Output the [X, Y] coordinate of the center of the cell containing the given text.  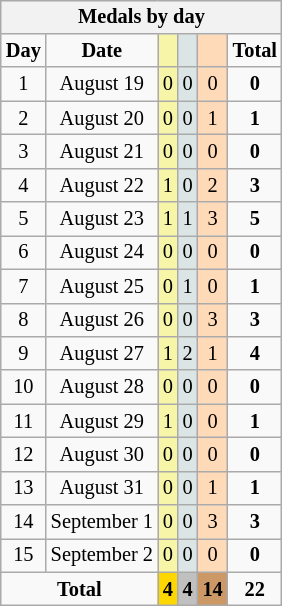
August 25 [102, 286]
August 31 [102, 488]
Date [102, 51]
August 22 [102, 185]
August 29 [102, 421]
9 [24, 354]
August 26 [102, 320]
8 [24, 320]
August 27 [102, 354]
15 [24, 556]
Day [24, 51]
August 23 [102, 219]
7 [24, 286]
11 [24, 421]
12 [24, 455]
13 [24, 488]
10 [24, 387]
August 28 [102, 387]
August 20 [102, 118]
August 30 [102, 455]
Medals by day [142, 17]
6 [24, 253]
September 2 [102, 556]
September 1 [102, 522]
22 [255, 589]
August 21 [102, 152]
August 19 [102, 84]
August 24 [102, 253]
